For the text-containing cell, return its midpoint in [x, y] coordinate format. 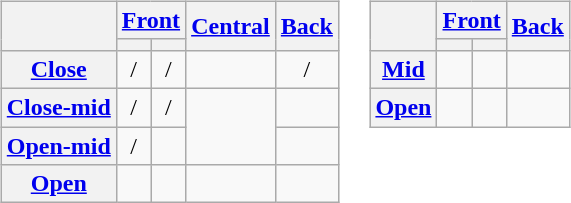
Open-mid [58, 145]
Close-mid [58, 107]
Mid [404, 69]
Central [231, 26]
Close [58, 69]
